Identify which cell holds the provided text, then report its [X, Y] central coordinate. 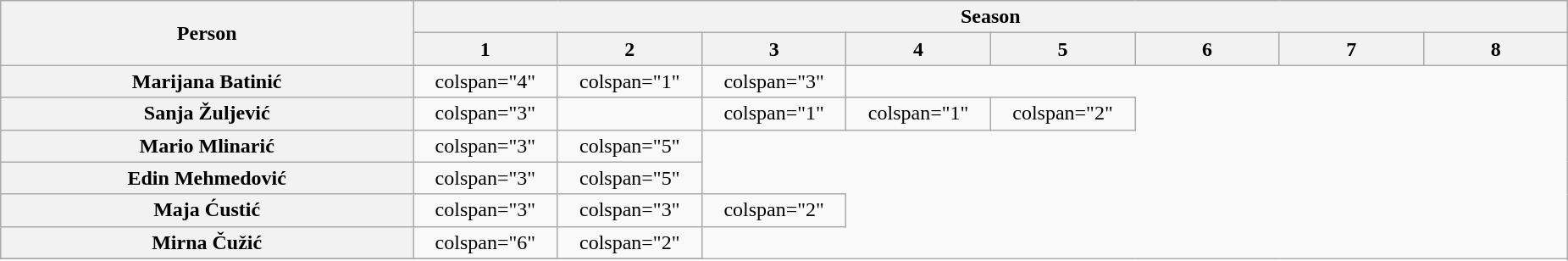
8 [1495, 49]
Maja Ćustić [207, 210]
Person [207, 33]
1 [485, 49]
6 [1207, 49]
7 [1351, 49]
Season [991, 17]
Marijana Batinić [207, 81]
Mario Mlinarić [207, 146]
5 [1062, 49]
Sanja Žuljević [207, 114]
colspan="4" [485, 81]
3 [773, 49]
4 [918, 49]
Edin Mehmedović [207, 178]
2 [629, 49]
colspan="6" [485, 242]
Mirna Čužić [207, 242]
